Return (x, y) of the center of cell containing provided text 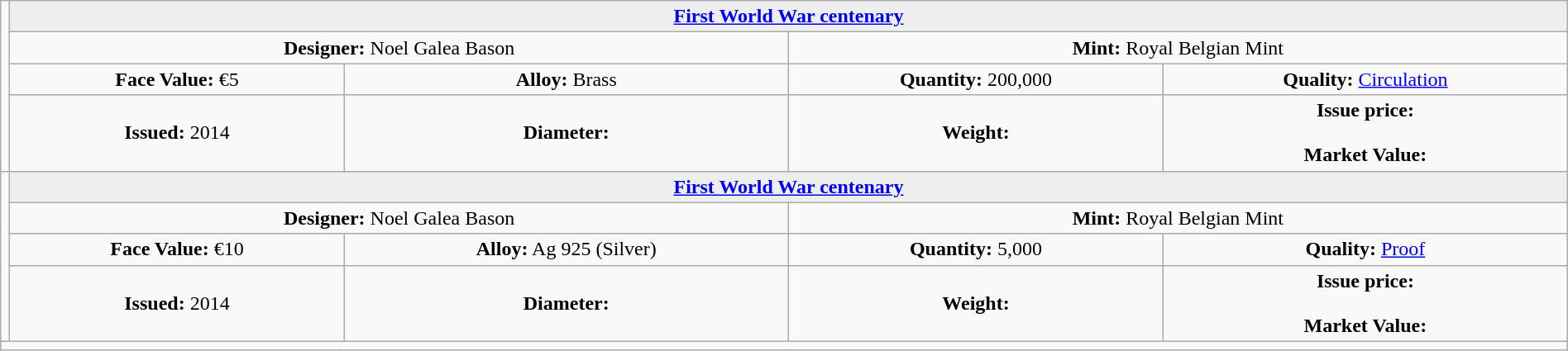
Quantity: 200,000 (976, 79)
Alloy: Ag 925 (Silver) (566, 249)
Quantity: 5,000 (976, 249)
Quality: Proof (1366, 249)
Alloy: Brass (566, 79)
Quality: Circulation (1366, 79)
Face Value: €5 (177, 79)
Face Value: €10 (177, 249)
